Detect which cell encompasses the target text, then output its [x, y] center coordinate. 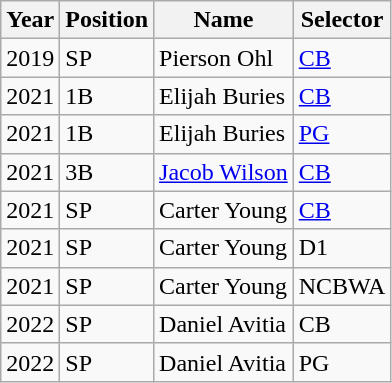
Pierson Ohl [224, 58]
2019 [30, 58]
D1 [342, 248]
Selector [342, 20]
Name [224, 20]
Position [107, 20]
NCBWA [342, 286]
Jacob Wilson [224, 172]
3B [107, 172]
Year [30, 20]
